Detect which cell encompasses the target text, then output its (X, Y) center coordinate. 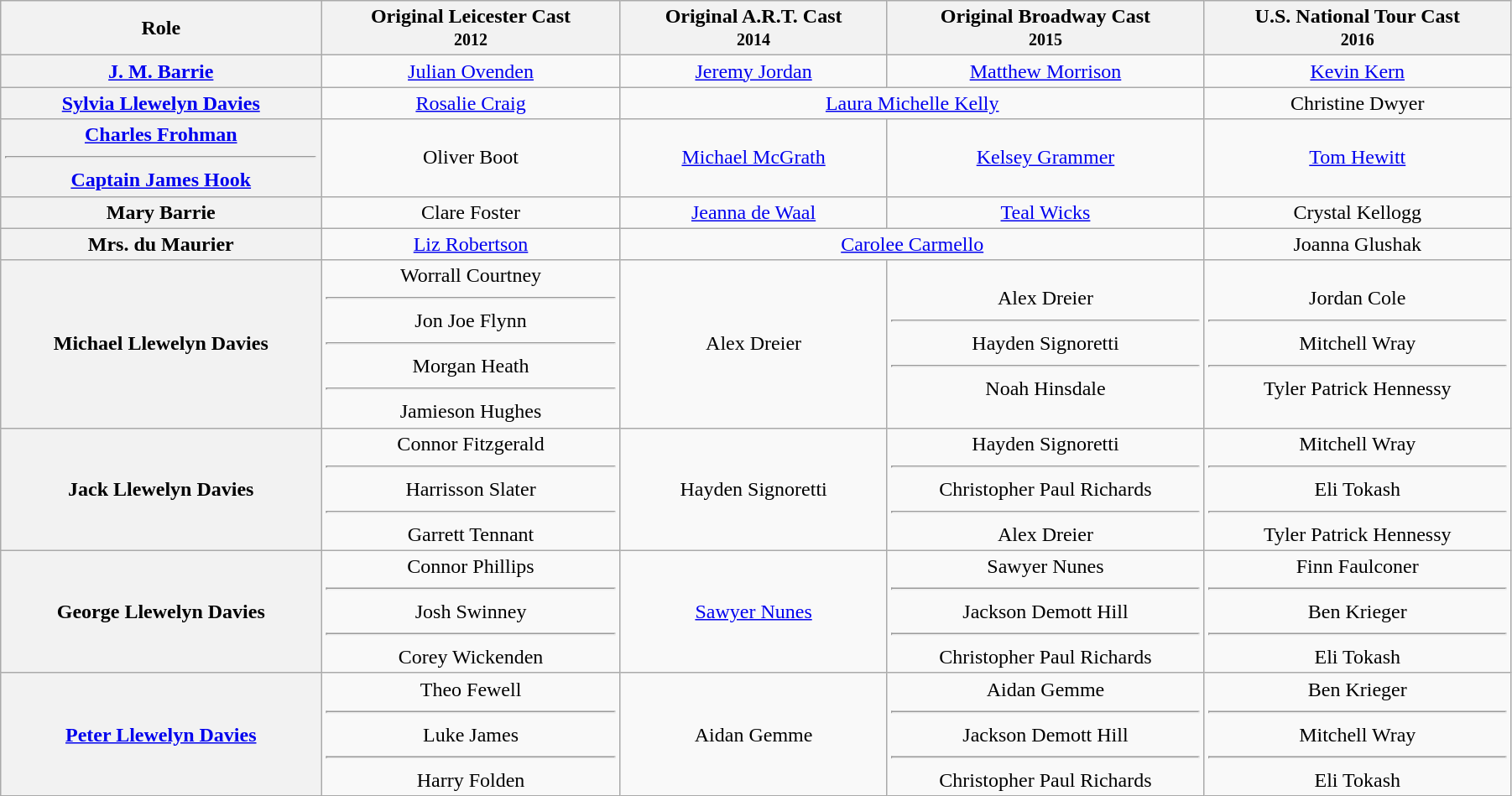
Finn FaulconerBen KriegerEli Tokash (1358, 611)
Clare Foster (472, 212)
Liz Robertson (472, 244)
Role (161, 29)
Jack Llewelyn Davies (161, 489)
Kevin Kern (1358, 71)
Original A.R.T. Cast2014 (753, 29)
Sawyer Nunes (753, 611)
Alex Dreier (753, 344)
Rosalie Craig (472, 103)
Tom Hewitt (1358, 158)
Carolee Carmello (912, 244)
Christine Dwyer (1358, 103)
George Llewelyn Davies (161, 611)
Mary Barrie (161, 212)
Connor FitzgeraldHarrisson SlaterGarrett Tennant (472, 489)
Michael Llewelyn Davies (161, 344)
Charles FrohmanCaptain James Hook (161, 158)
Mitchell WrayEli TokashTyler Patrick Hennessy (1358, 489)
Jordan ColeMitchell WrayTyler Patrick Hennessy (1358, 344)
Peter Llewelyn Davies (161, 734)
Laura Michelle Kelly (912, 103)
Matthew Morrison (1045, 71)
Aidan Gemme (753, 734)
Connor PhillipsJosh SwinneyCorey Wickenden (472, 611)
Aidan GemmeJackson Demott HillChristopher Paul Richards (1045, 734)
Teal Wicks (1045, 212)
J. M. Barrie (161, 71)
Julian Ovenden (472, 71)
Kelsey Grammer (1045, 158)
Worrall CourtneyJon Joe FlynnMorgan HeathJamieson Hughes (472, 344)
Jeremy Jordan (753, 71)
Sawyer NunesJackson Demott HillChristopher Paul Richards (1045, 611)
Original Broadway Cast2015 (1045, 29)
Original Leicester Cast2012 (472, 29)
Hayden SignorettiChristopher Paul RichardsAlex Dreier (1045, 489)
Alex DreierHayden SignorettiNoah Hinsdale (1045, 344)
Ben KriegerMitchell WrayEli Tokash (1358, 734)
Jeanna de Waal (753, 212)
Theo FewellLuke JamesHarry Folden (472, 734)
U.S. National Tour Cast2016 (1358, 29)
Michael McGrath (753, 158)
Joanna Glushak (1358, 244)
Hayden Signoretti (753, 489)
Mrs. du Maurier (161, 244)
Oliver Boot (472, 158)
Crystal Kellogg (1358, 212)
Sylvia Llewelyn Davies (161, 103)
